Identify which cell holds the provided text, then report its (x, y) central coordinate. 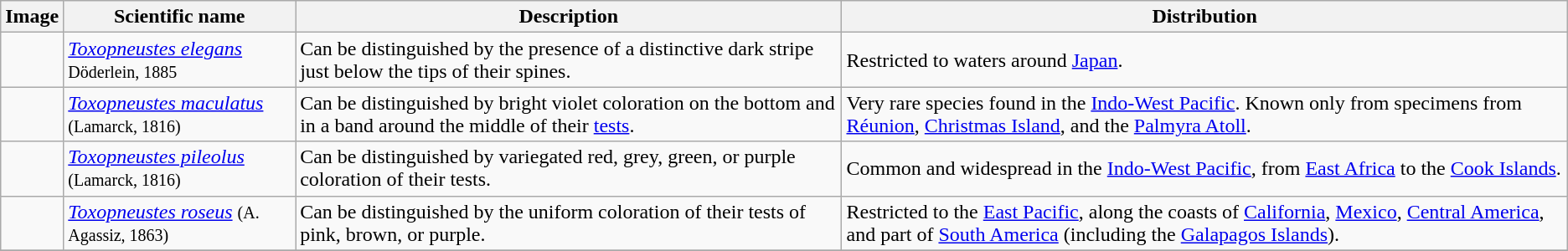
Toxopneustes maculatus (Lamarck, 1816) (179, 114)
Restricted to waters around Japan. (1204, 60)
Common and widespread in the Indo-West Pacific, from East Africa to the Cook Islands. (1204, 169)
Can be distinguished by bright violet coloration on the bottom and in a band around the middle of their tests. (569, 114)
Toxopneustes roseus (A. Agassiz, 1863) (179, 223)
Can be distinguished by the uniform coloration of their tests of pink, brown, or purple. (569, 223)
Can be distinguished by variegated red, grey, green, or purple coloration of their tests. (569, 169)
Image (32, 17)
Restricted to the East Pacific, along the coasts of California, Mexico, Central America, and part of South America (including the Galapagos Islands). (1204, 223)
Can be distinguished by the presence of a distinctive dark stripe just below the tips of their spines. (569, 60)
Toxopneustes elegans Döderlein, 1885 (179, 60)
Very rare species found in the Indo-West Pacific. Known only from specimens from Réunion, Christmas Island, and the Palmyra Atoll. (1204, 114)
Description (569, 17)
Toxopneustes pileolus (Lamarck, 1816) (179, 169)
Distribution (1204, 17)
Scientific name (179, 17)
